Capture the cell that displays the provided text and extract its (x, y) central coordinate. 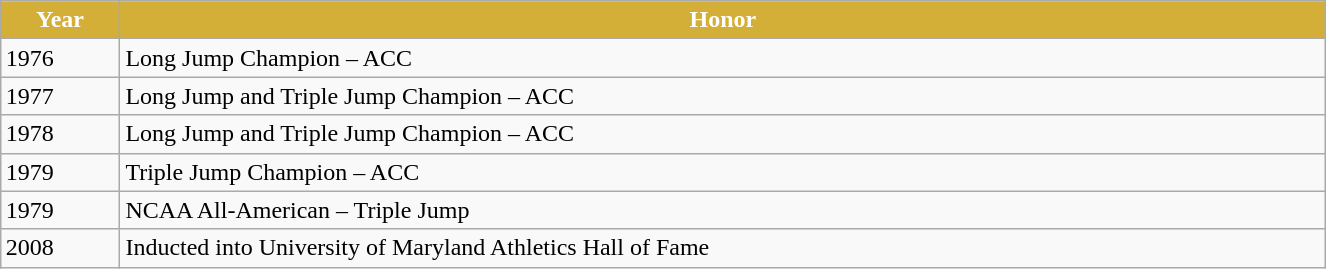
Inducted into University of Maryland Athletics Hall of Fame (723, 248)
1977 (60, 96)
1976 (60, 58)
Honor (723, 20)
NCAA All-American – Triple Jump (723, 210)
Long Jump Champion – ACC (723, 58)
1978 (60, 134)
2008 (60, 248)
Triple Jump Champion – ACC (723, 172)
Year (60, 20)
